Return the [x, y] coordinate for the center point of the cell that contains the specified text.  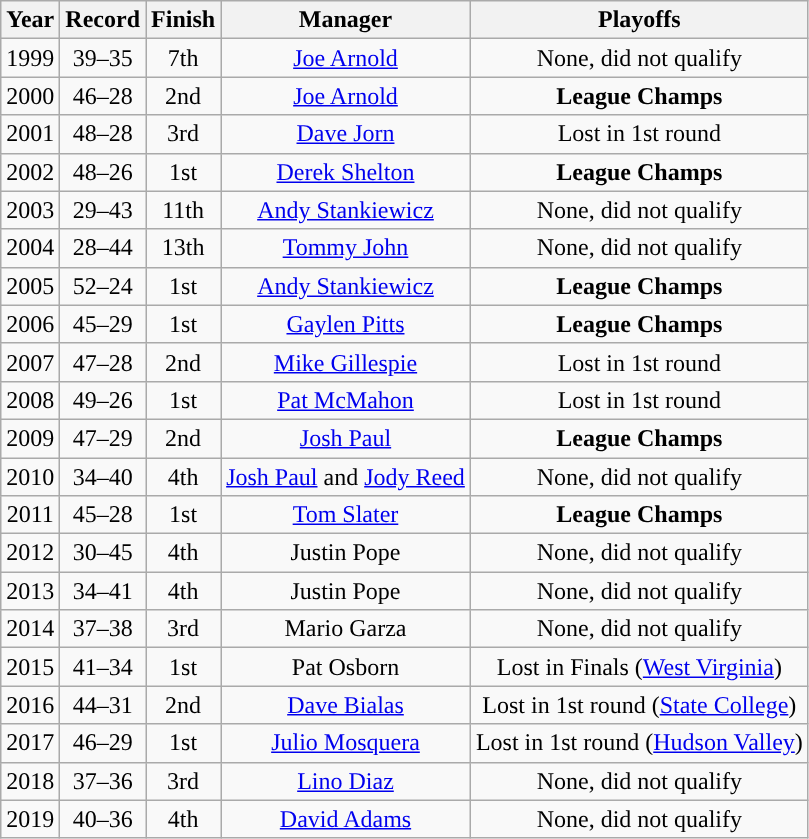
34–41 [103, 591]
2000 [30, 96]
2005 [30, 286]
37–36 [103, 781]
Mike Gillespie [346, 362]
2006 [30, 324]
2009 [30, 438]
Lino Diaz [346, 781]
2003 [30, 210]
2010 [30, 477]
2012 [30, 553]
13th [184, 248]
48–28 [103, 134]
Pat Osborn [346, 667]
2019 [30, 819]
Lost in 1st round (State College) [639, 705]
47–29 [103, 438]
52–24 [103, 286]
Dave Bialas [346, 705]
Manager [346, 20]
46–28 [103, 96]
45–29 [103, 324]
Dave Jorn [346, 134]
34–40 [103, 477]
47–28 [103, 362]
1999 [30, 58]
Gaylen Pitts [346, 324]
2001 [30, 134]
2014 [30, 629]
2016 [30, 705]
Record [103, 20]
David Adams [346, 819]
Julio Mosquera [346, 743]
2007 [30, 362]
Finish [184, 20]
39–35 [103, 58]
45–28 [103, 515]
2011 [30, 515]
30–45 [103, 553]
7th [184, 58]
2002 [30, 172]
49–26 [103, 400]
Derek Shelton [346, 172]
Josh Paul and Jody Reed [346, 477]
40–36 [103, 819]
48–26 [103, 172]
Playoffs [639, 20]
44–31 [103, 705]
Lost in 1st round (Hudson Valley) [639, 743]
Year [30, 20]
29–43 [103, 210]
2004 [30, 248]
2008 [30, 400]
Lost in Finals (West Virginia) [639, 667]
Tommy John [346, 248]
Josh Paul [346, 438]
2013 [30, 591]
28–44 [103, 248]
2017 [30, 743]
Mario Garza [346, 629]
11th [184, 210]
2018 [30, 781]
37–38 [103, 629]
46–29 [103, 743]
2015 [30, 667]
41–34 [103, 667]
Tom Slater [346, 515]
Pat McMahon [346, 400]
